From the cell containing the given text, extract its center point as [x, y] coordinate. 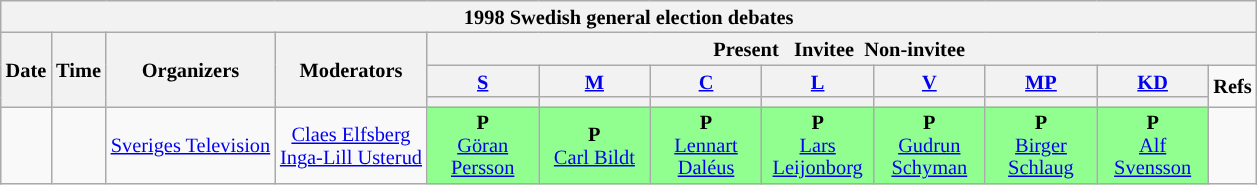
PGudrun Schyman [929, 144]
C [706, 81]
Date [26, 69]
PCarl Bildt [595, 144]
M [595, 81]
PBirger Schlaug [1041, 144]
Organizers [190, 69]
Moderators [351, 69]
Time [78, 69]
PGöran Persson [483, 144]
V [929, 81]
PAlf Svensson [1153, 144]
Sveriges Television [190, 144]
PLennart Daléus [706, 144]
L [818, 81]
KD [1153, 81]
PLars Leijonborg [818, 144]
Present Invitee Non-invitee [842, 48]
1998 Swedish general election debates [629, 16]
S [483, 81]
Claes ElfsbergInga-Lill Usterud [351, 144]
MP [1041, 81]
Refs [1232, 86]
